Find where the given text appears and provide that cell's center as [x, y] coordinate. 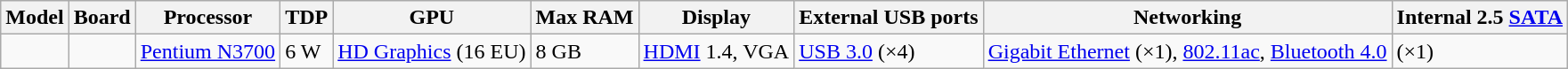
Model [35, 18]
USB 3.0 (×4) [889, 51]
Max RAM [584, 18]
(×1) [1480, 51]
Gigabit Ethernet (×1), 802.11ac, Bluetooth 4.0 [1188, 51]
Pentium N3700 [207, 51]
Display [716, 18]
GPU [432, 18]
Processor [207, 18]
HD Graphics (16 EU) [432, 51]
TDP [306, 18]
6 W [306, 51]
External USB ports [889, 18]
Internal 2.5 SATA [1480, 18]
Board [102, 18]
HDMI 1.4, VGA [716, 51]
8 GB [584, 51]
Networking [1188, 18]
